Capture the cell that displays the provided text and extract its [X, Y] central coordinate. 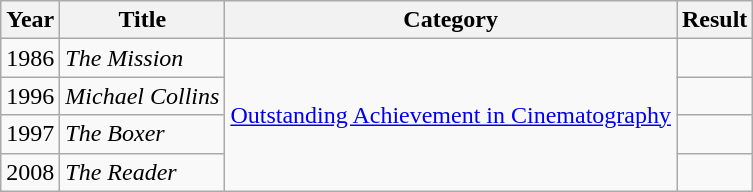
1996 [30, 96]
1997 [30, 134]
1986 [30, 58]
Michael Collins [142, 96]
The Boxer [142, 134]
Title [142, 20]
Result [714, 20]
The Reader [142, 172]
The Mission [142, 58]
2008 [30, 172]
Category [451, 20]
Year [30, 20]
Outstanding Achievement in Cinematography [451, 115]
